Extract the (x, y) coordinate from the center of the cell holding the provided text.  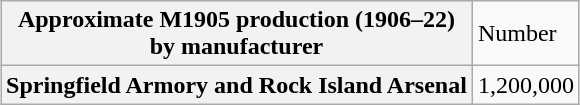
1,200,000 (526, 85)
Number (526, 34)
Approximate M1905 production (1906–22)by manufacturer (237, 34)
Springfield Armory and Rock Island Arsenal (237, 85)
